Detect which cell encompasses the target text, then output its [x, y] center coordinate. 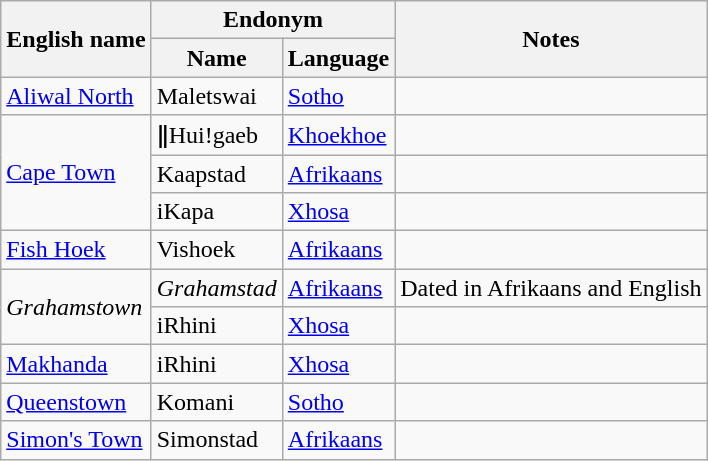
Komani [216, 402]
Notes [551, 39]
iKapa [216, 212]
Queenstown [76, 402]
Maletswai [216, 96]
Kaapstad [216, 173]
ǁHui!gaeb [216, 135]
Simon's Town [76, 440]
Language [338, 58]
Simonstad [216, 440]
Name [216, 58]
Khoekhoe [338, 135]
Dated in Afrikaans and English [551, 288]
Endonym [273, 20]
Fish Hoek [76, 250]
Grahamstown [76, 307]
Makhanda [76, 364]
Grahamstad [216, 288]
Vishoek [216, 250]
Cape Town [76, 173]
Aliwal North [76, 96]
English name [76, 39]
